Provide the (X, Y) coordinate of the cell's center where the given text is located.  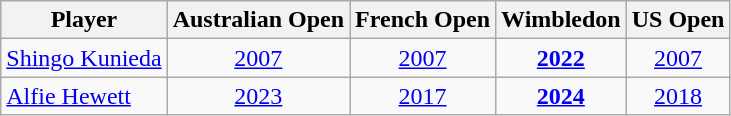
Shingo Kunieda (84, 58)
Alfie Hewett (84, 96)
2017 (423, 96)
2023 (258, 96)
Player (84, 20)
US Open (678, 20)
2022 (562, 58)
French Open (423, 20)
2024 (562, 96)
Australian Open (258, 20)
Wimbledon (562, 20)
2018 (678, 96)
